Identify which cell holds the provided text, then report its [X, Y] central coordinate. 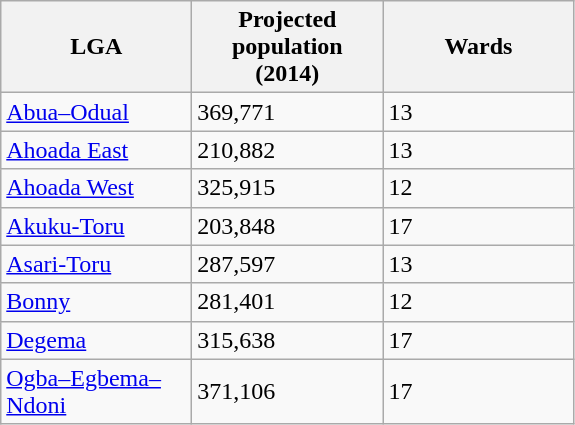
Akuku-Toru [96, 226]
325,915 [288, 188]
Abua–Odual [96, 112]
Ahoada West [96, 188]
371,106 [288, 392]
203,848 [288, 226]
281,401 [288, 302]
Ahoada East [96, 150]
Ogba–Egbema–Ndoni [96, 392]
315,638 [288, 340]
210,882 [288, 150]
Degema [96, 340]
369,771 [288, 112]
287,597 [288, 264]
Bonny [96, 302]
Asari-Toru [96, 264]
Projectedpopulation (2014) [288, 47]
Wards [478, 47]
LGA [96, 47]
